Find where the given text appears and provide that cell's center as (x, y) coordinate. 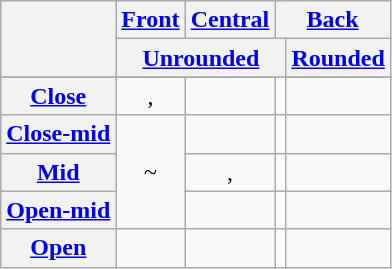
Open (58, 248)
Open-mid (58, 210)
Unrounded (201, 58)
Central (230, 20)
Rounded (338, 58)
Close-mid (58, 134)
Close (58, 96)
~ (150, 172)
Back (333, 20)
Front (150, 20)
Mid (58, 172)
